Pinpoint the cell where the given text exists, returning its [x, y] midpoint coordinate. 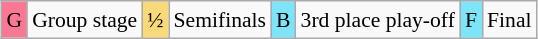
F [471, 20]
G [14, 20]
Group stage [84, 20]
3rd place play-off [378, 20]
Semifinals [220, 20]
½ [155, 20]
B [284, 20]
Final [510, 20]
